Provide the (X, Y) coordinate of the cell's center where the given text is located.  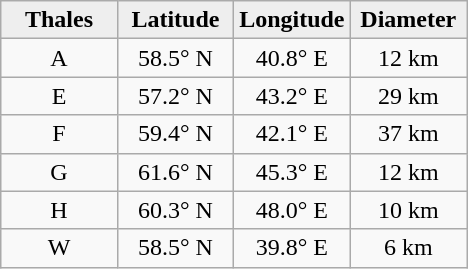
45.3° E (292, 172)
57.2° N (175, 96)
6 km (408, 248)
E (59, 96)
37 km (408, 134)
59.4° N (175, 134)
61.6° N (175, 172)
60.3° N (175, 210)
29 km (408, 96)
43.2° E (292, 96)
W (59, 248)
10 km (408, 210)
40.8° E (292, 58)
H (59, 210)
Thales (59, 20)
Diameter (408, 20)
G (59, 172)
39.8° E (292, 248)
Latitude (175, 20)
Longitude (292, 20)
42.1° E (292, 134)
F (59, 134)
A (59, 58)
48.0° E (292, 210)
